Identify which cell holds the provided text, then report its [x, y] central coordinate. 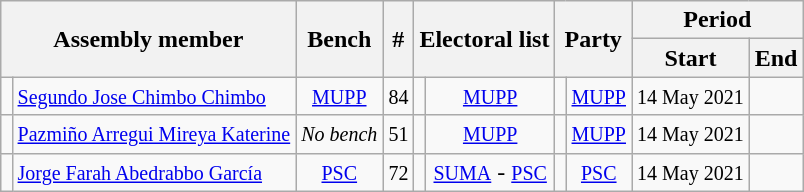
Bench [340, 39]
Party [594, 39]
Assembly member [148, 39]
Jorge Farah Abedrabbo García [154, 172]
# [398, 39]
72 [398, 172]
Start [691, 58]
84 [398, 96]
51 [398, 134]
Pazmiño Arregui Mireya Katerine [154, 134]
Period [718, 20]
SUMA - PSC [490, 172]
Segundo Jose Chimbo Chimbo [154, 96]
Electoral list [484, 39]
End [776, 58]
No bench [340, 134]
